Search for the cell housing the specified text and yield its (X, Y) center coordinate. 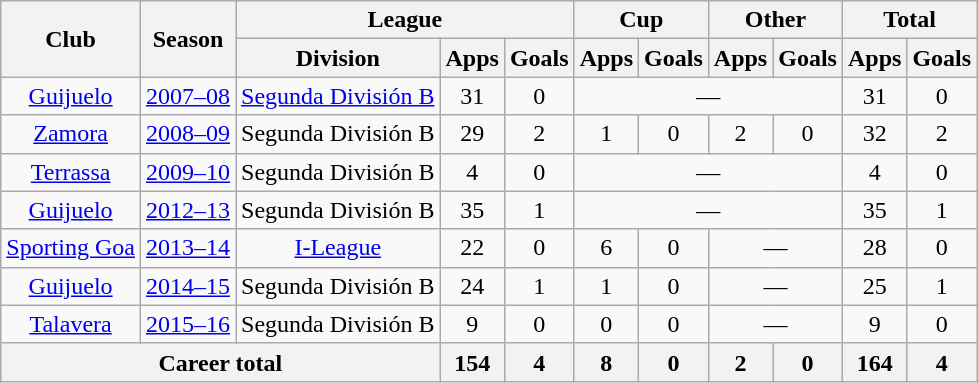
6 (606, 248)
Division (338, 58)
154 (472, 362)
I-League (338, 248)
Cup (641, 20)
2012–13 (188, 210)
8 (606, 362)
2015–16 (188, 324)
28 (874, 248)
2009–10 (188, 172)
164 (874, 362)
2008–09 (188, 134)
25 (874, 286)
Club (71, 39)
Sporting Goa (71, 248)
Terrassa (71, 172)
24 (472, 286)
Talavera (71, 324)
2013–14 (188, 248)
Total (909, 20)
Other (775, 20)
2007–08 (188, 96)
Career total (220, 362)
32 (874, 134)
2014–15 (188, 286)
22 (472, 248)
Season (188, 39)
29 (472, 134)
League (406, 20)
Zamora (71, 134)
